For the text-containing cell, return its midpoint in [X, Y] coordinate format. 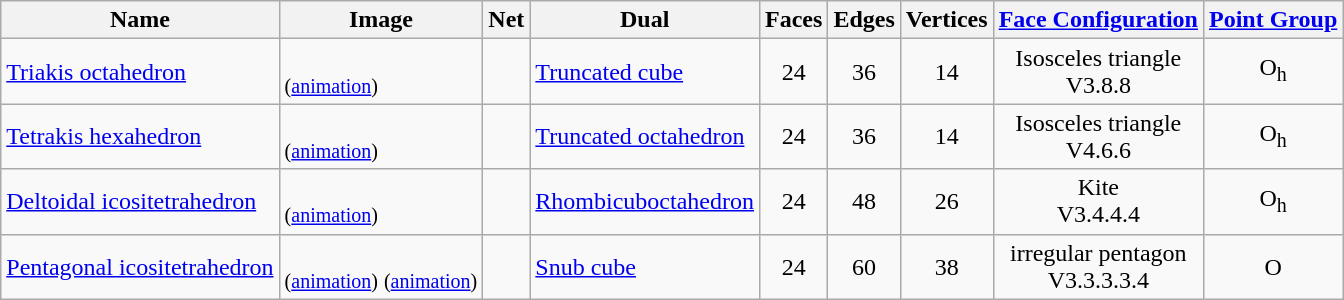
Point Group [1272, 20]
48 [864, 202]
Image [381, 20]
Truncated cube [645, 72]
Dual [645, 20]
Face Configuration [1098, 20]
Snub cube [645, 266]
38 [946, 266]
Edges [864, 20]
Isosceles triangleV4.6.6 [1098, 136]
Faces [794, 20]
Pentagonal icositetrahedron [140, 266]
Net [506, 20]
Deltoidal icositetrahedron [140, 202]
O [1272, 266]
60 [864, 266]
Triakis octahedron [140, 72]
irregular pentagonV3.3.3.3.4 [1098, 266]
Rhombicuboctahedron [645, 202]
(animation) (animation) [381, 266]
Name [140, 20]
KiteV3.4.4.4 [1098, 202]
Tetrakis hexahedron [140, 136]
Vertices [946, 20]
Isosceles triangleV3.8.8 [1098, 72]
Truncated octahedron [645, 136]
26 [946, 202]
